Provide the (X, Y) coordinate of the cell's center where the given text is located.  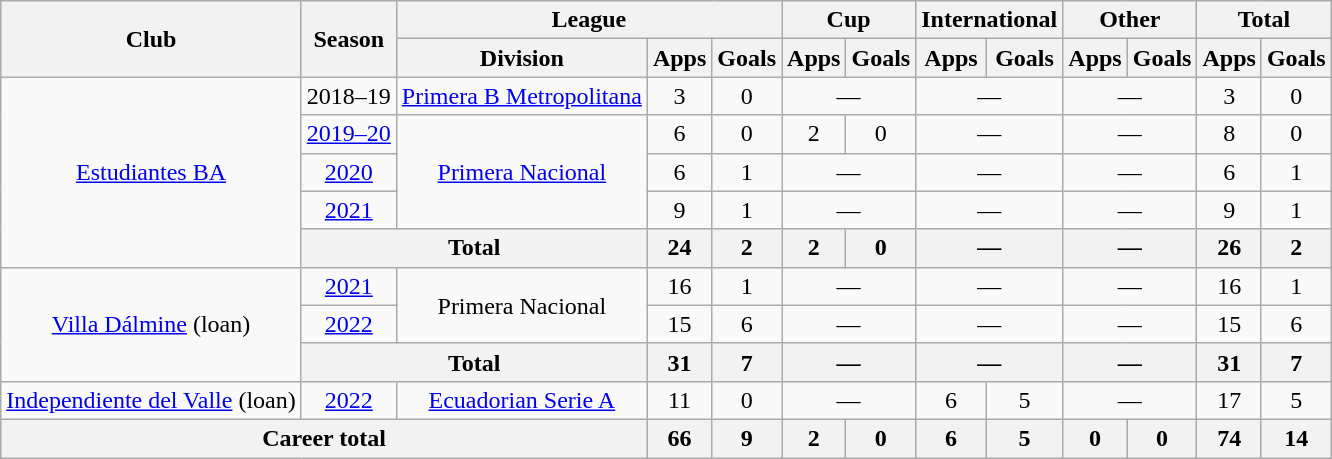
Cup (849, 20)
Other (1130, 20)
14 (1296, 438)
24 (679, 248)
2018–19 (348, 96)
2019–20 (348, 134)
26 (1229, 248)
17 (1229, 400)
International (990, 20)
Villa Dálmine (loan) (152, 324)
Career total (324, 438)
Estudiantes BA (152, 172)
11 (679, 400)
Club (152, 39)
2020 (348, 172)
66 (679, 438)
74 (1229, 438)
Primera B Metropolitana (522, 96)
Season (348, 39)
League (588, 20)
8 (1229, 134)
Ecuadorian Serie A (522, 400)
Division (522, 58)
Independiente del Valle (loan) (152, 400)
